Identify which cell holds the provided text, then report its (x, y) central coordinate. 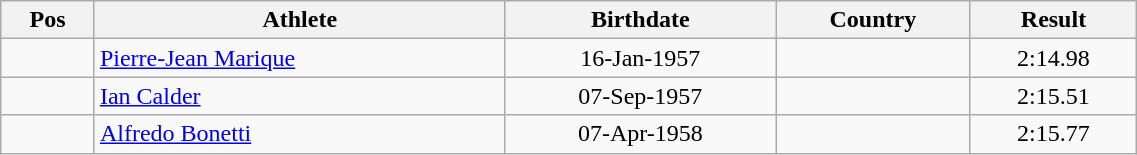
Result (1054, 20)
07-Sep-1957 (640, 96)
Ian Calder (300, 96)
Birthdate (640, 20)
07-Apr-1958 (640, 134)
Alfredo Bonetti (300, 134)
Athlete (300, 20)
2:15.51 (1054, 96)
2:14.98 (1054, 58)
Pos (48, 20)
Country (874, 20)
2:15.77 (1054, 134)
Pierre-Jean Marique (300, 58)
16-Jan-1957 (640, 58)
